For the text-containing cell, return its midpoint in [X, Y] coordinate format. 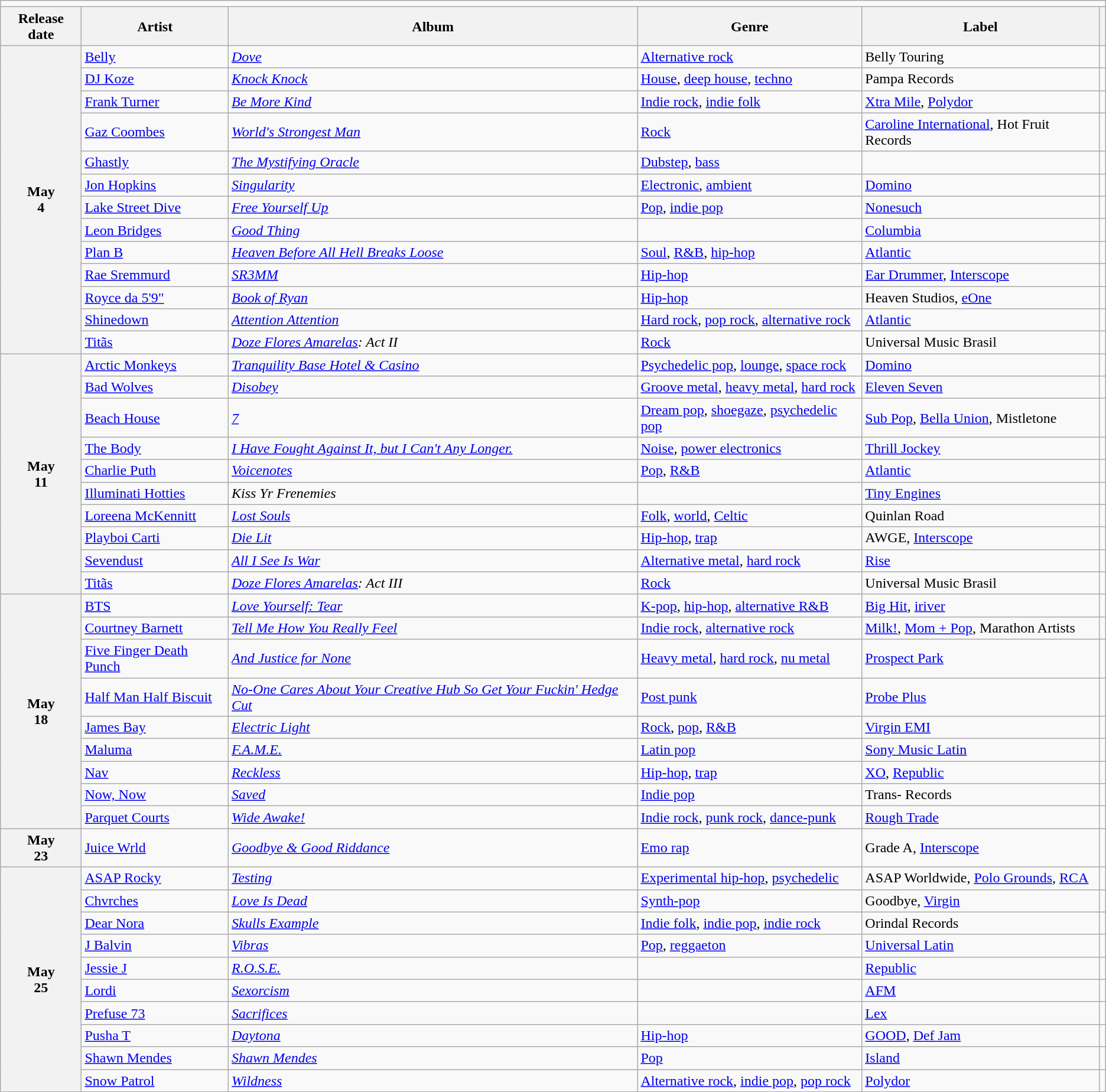
The Body [155, 448]
Pop, R&B [750, 471]
AWGE, Interscope [981, 538]
James Bay [155, 728]
Sony Music Latin [981, 750]
Caroline International, Hot Fruit Records [981, 132]
Dear Nora [155, 923]
Pop, indie pop [750, 207]
Juice Wrld [155, 848]
Columbia [981, 230]
Doze Flores Amarelas: Act II [433, 343]
Rock, pop, R&B [750, 728]
Folk, world, Celtic [750, 516]
Soul, R&B, hip-hop [750, 252]
Genre [750, 26]
Gaz Coombes [155, 132]
Dream pop, shoegaze, psychedelic pop [750, 418]
Vibras [433, 946]
Quinlan Road [981, 516]
Probe Plus [981, 697]
Indie folk, indie pop, indie rock [750, 923]
Groove metal, heavy metal, hard rock [750, 387]
Pop [750, 1058]
Nav [155, 772]
The Mystifying Oracle [433, 162]
Trans- Records [981, 795]
AFM [981, 990]
Universal Latin [981, 946]
Alternative metal, hard rock [750, 560]
Reckless [433, 772]
Die Lit [433, 538]
Alternative rock, indie pop, pop rock [750, 1080]
Singularity [433, 185]
Sacrifices [433, 1013]
Rise [981, 560]
Chvrches [155, 901]
Illuminati Hotties [155, 493]
Big Hit, iriver [981, 605]
BTS [155, 605]
Tiny Engines [981, 493]
F.A.M.E. [433, 750]
Maluma [155, 750]
Frank Turner [155, 102]
Grade A, Interscope [981, 848]
Sexorcism [433, 990]
Prospect Park [981, 658]
Psychedelic pop, lounge, space rock [750, 365]
May23 [41, 848]
7 [433, 418]
Parquet Courts [155, 817]
Lake Street Dive [155, 207]
Wildness [433, 1080]
Synth-pop [750, 901]
R.O.S.E. [433, 968]
All I See Is War [433, 560]
Heaven Studios, eOne [981, 297]
Rae Sremmurd [155, 275]
Orindal Records [981, 923]
Hard rock, pop rock, alternative rock [750, 320]
Indie rock, alternative rock [750, 628]
Island [981, 1058]
Love Yourself: Tear [433, 605]
Eleven Seven [981, 387]
Wide Awake! [433, 817]
Prefuse 73 [155, 1013]
May11 [41, 474]
ASAP Worldwide, Polo Grounds, RCA [981, 878]
Electronic, ambient [750, 185]
Album [433, 26]
Leon Bridges [155, 230]
Ghastly [155, 162]
Indie rock, indie folk [750, 102]
Jessie J [155, 968]
Free Yourself Up [433, 207]
Nonesuch [981, 207]
Electric Light [433, 728]
May18 [41, 711]
Heavy metal, hard rock, nu metal [750, 658]
XO, Republic [981, 772]
J Balvin [155, 946]
Bad Wolves [155, 387]
ASAP Rocky [155, 878]
World's Strongest Man [433, 132]
Charlie Puth [155, 471]
Shinedown [155, 320]
Tranquility Base Hotel & Casino [433, 365]
Playboi Carti [155, 538]
Half Man Half Biscuit [155, 697]
Plan B [155, 252]
Pampa Records [981, 79]
May4 [41, 200]
Arctic Monkeys [155, 365]
Dubstep, bass [750, 162]
Book of Ryan [433, 297]
Rough Trade [981, 817]
Post punk [750, 697]
Artist [155, 26]
Be More Kind [433, 102]
Now, Now [155, 795]
Goodbye, Virgin [981, 901]
I Have Fought Against It, but I Can't Any Longer. [433, 448]
SR3MM [433, 275]
Virgin EMI [981, 728]
Good Thing [433, 230]
No-One Cares About Your Creative Hub So Get Your Fuckin' Hedge Cut [433, 697]
Sevendust [155, 560]
Belly [155, 57]
DJ Koze [155, 79]
Belly Touring [981, 57]
Experimental hip-hop, psychedelic [750, 878]
Kiss Yr Frenemies [433, 493]
Voicenotes [433, 471]
Disobey [433, 387]
Doze Flores Amarelas: Act III [433, 583]
Indie rock, punk rock, dance-punk [750, 817]
Noise, power electronics [750, 448]
Jon Hopkins [155, 185]
Latin pop [750, 750]
Testing [433, 878]
And Justice for None [433, 658]
Five Finger Death Punch [155, 658]
Label [981, 26]
Xtra Mile, Polydor [981, 102]
Pop, reggaeton [750, 946]
Alternative rock [750, 57]
Lost Souls [433, 516]
Courtney Barnett [155, 628]
Daytona [433, 1035]
Emo rap [750, 848]
Pusha T [155, 1035]
GOOD, Def Jam [981, 1035]
Royce da 5'9" [155, 297]
Indie pop [750, 795]
Dove [433, 57]
Republic [981, 968]
Lex [981, 1013]
May25 [41, 979]
Polydor [981, 1080]
Attention Attention [433, 320]
Tell Me How You Really Feel [433, 628]
Love Is Dead [433, 901]
Ear Drummer, Interscope [981, 275]
Saved [433, 795]
Snow Patrol [155, 1080]
Milk!, Mom + Pop, Marathon Artists [981, 628]
Heaven Before All Hell Breaks Loose [433, 252]
Sub Pop, Bella Union, Mistletone [981, 418]
Release date [41, 26]
Beach House [155, 418]
K-pop, hip-hop, alternative R&B [750, 605]
Lordi [155, 990]
Thrill Jockey [981, 448]
Loreena McKennitt [155, 516]
House, deep house, techno [750, 79]
Knock Knock [433, 79]
Goodbye & Good Riddance [433, 848]
Skulls Example [433, 923]
